Pinpoint the cell where the given text exists, returning its [X, Y] midpoint coordinate. 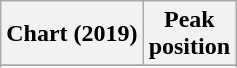
Chart (2019) [72, 34]
Peakposition [189, 34]
